Locate the cell with the specified text and output its [x, y] center coordinate. 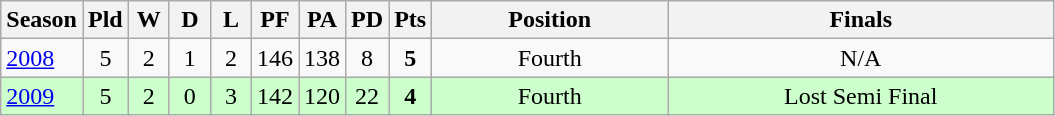
8 [368, 58]
142 [274, 96]
1 [190, 58]
3 [230, 96]
Position [550, 20]
2008 [42, 58]
4 [410, 96]
Pld [105, 20]
146 [274, 58]
W [148, 20]
Finals [861, 20]
Lost Semi Final [861, 96]
22 [368, 96]
2009 [42, 96]
Pts [410, 20]
N/A [861, 58]
D [190, 20]
PF [274, 20]
Season [42, 20]
120 [322, 96]
PD [368, 20]
PA [322, 20]
0 [190, 96]
138 [322, 58]
L [230, 20]
